Search for the cell housing the specified text and yield its [X, Y] center coordinate. 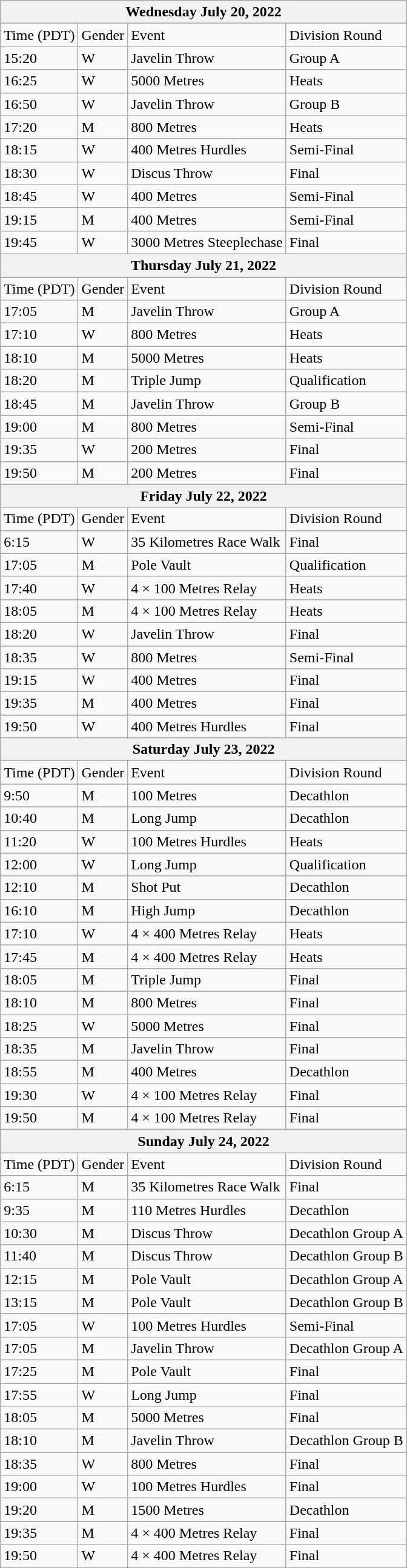
19:20 [39, 1510]
12:15 [39, 1279]
3000 Metres Steeplechase [207, 242]
17:25 [39, 1371]
12:10 [39, 888]
11:40 [39, 1256]
19:30 [39, 1095]
16:10 [39, 911]
13:15 [39, 1302]
100 Metres [207, 796]
Friday July 22, 2022 [203, 496]
17:20 [39, 127]
9:50 [39, 796]
11:20 [39, 842]
18:25 [39, 1026]
15:20 [39, 58]
18:55 [39, 1072]
18:30 [39, 173]
110 Metres Hurdles [207, 1210]
Thursday July 21, 2022 [203, 265]
Saturday July 23, 2022 [203, 749]
10:40 [39, 819]
18:15 [39, 150]
17:55 [39, 1394]
17:40 [39, 588]
9:35 [39, 1210]
17:45 [39, 957]
Sunday July 24, 2022 [203, 1141]
Shot Put [207, 888]
High Jump [207, 911]
12:00 [39, 865]
16:50 [39, 104]
10:30 [39, 1233]
Wednesday July 20, 2022 [203, 12]
16:25 [39, 81]
19:45 [39, 242]
1500 Metres [207, 1510]
